Search for the cell housing the specified text and yield its [x, y] center coordinate. 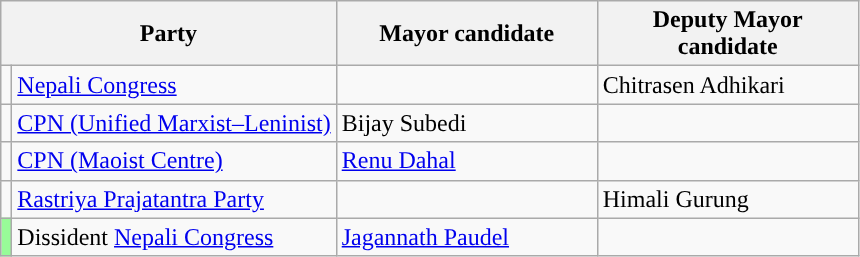
CPN (Maoist Centre) [174, 161]
Himali Gurung [728, 199]
Party [168, 34]
Jagannath Paudel [466, 237]
Mayor candidate [466, 34]
Bijay Subedi [466, 123]
Nepali Congress [174, 85]
Chitrasen Adhikari [728, 85]
Rastriya Prajatantra Party [174, 199]
Renu Dahal [466, 161]
Dissident Nepali Congress [174, 237]
Deputy Mayor candidate [728, 34]
CPN (Unified Marxist–Leninist) [174, 123]
